Pinpoint the cell where the given text exists, returning its [X, Y] midpoint coordinate. 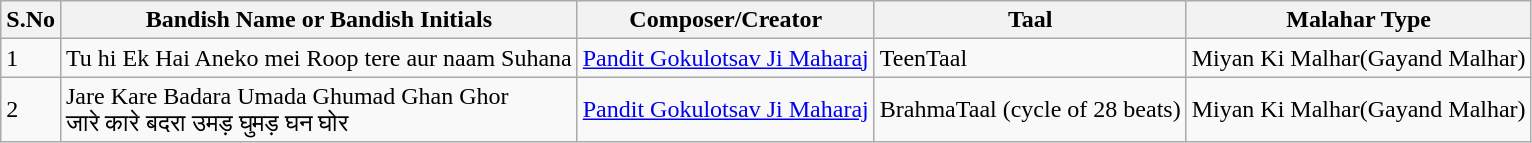
1 [31, 58]
Taal [1030, 20]
2 [31, 110]
BrahmaTaal (cycle of 28 beats) [1030, 110]
Composer/Creator [726, 20]
Malahar Type [1358, 20]
TeenTaal [1030, 58]
Tu hi Ek Hai Aneko mei Roop tere aur naam Suhana [318, 58]
Jare Kare Badara Umada Ghumad Ghan Ghorजारे कारे बदरा उमड़ घुमड़ घन घोर [318, 110]
S.No [31, 20]
Bandish Name or Bandish Initials [318, 20]
